Search for the cell housing the specified text and yield its (x, y) center coordinate. 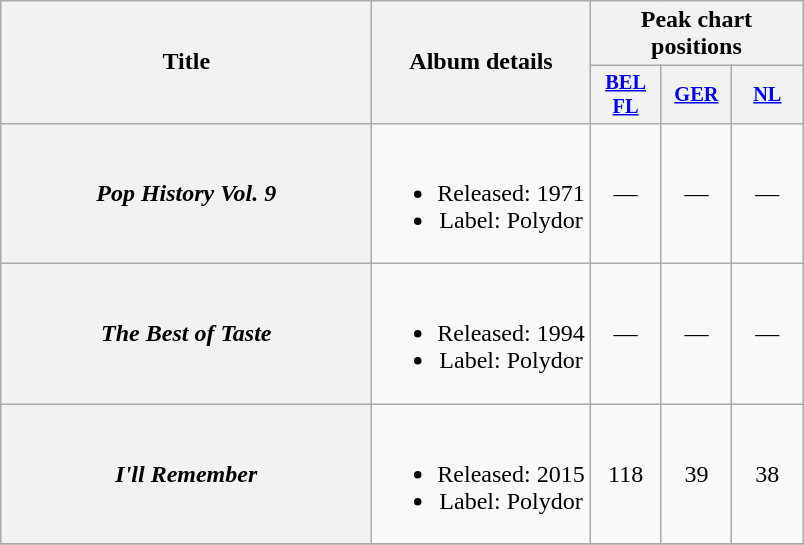
The Best of Taste (186, 334)
Album details (481, 62)
Title (186, 62)
Released: 1971Label: Polydor (481, 193)
Released: 1994Label: Polydor (481, 334)
Released: 2015Label: Polydor (481, 474)
39 (696, 474)
38 (768, 474)
BELFL (626, 95)
Pop History Vol. 9 (186, 193)
GER (696, 95)
NL (768, 95)
Peak chart positions (696, 34)
118 (626, 474)
I'll Remember (186, 474)
